Scan for the cell matching the given text and deliver its [x, y] coordinate at center. 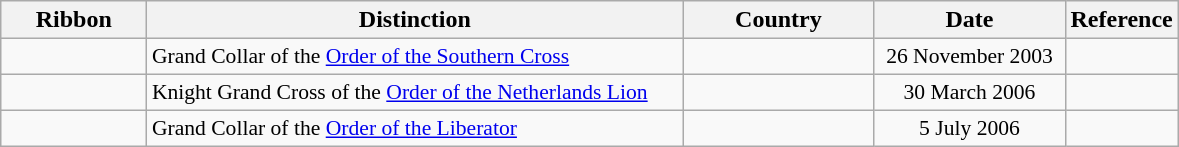
Country [778, 20]
Knight Grand Cross of the Order of the Netherlands Lion [415, 92]
Ribbon [74, 20]
5 July 2006 [970, 128]
Distinction [415, 20]
Grand Collar of the Order of the Southern Cross [415, 57]
Reference [1122, 20]
30 March 2006 [970, 92]
Date [970, 20]
Grand Collar of the Order of the Liberator [415, 128]
26 November 2003 [970, 57]
